Capture the cell that displays the provided text and extract its (X, Y) central coordinate. 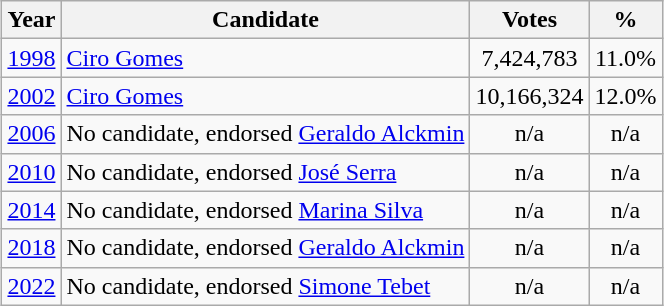
12.0% (626, 96)
2006 (32, 134)
% (626, 20)
10,166,324 (530, 96)
Year (32, 20)
Votes (530, 20)
No candidate, endorsed Simone Tebet (266, 286)
Candidate (266, 20)
No candidate, endorsed Marina Silva (266, 210)
2022 (32, 286)
11.0% (626, 58)
No candidate, endorsed José Serra (266, 172)
2010 (32, 172)
7,424,783 (530, 58)
2002 (32, 96)
2014 (32, 210)
1998 (32, 58)
2018 (32, 248)
